For the text-containing cell, return its midpoint in [X, Y] coordinate format. 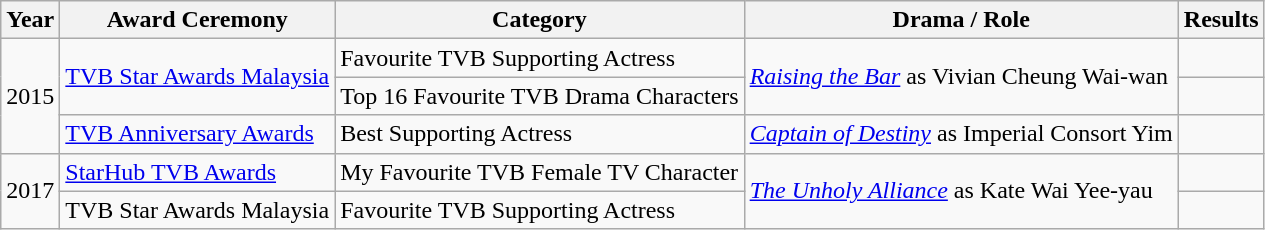
TVB Anniversary Awards [198, 134]
Raising the Bar as Vivian Cheung Wai-wan [961, 77]
Top 16 Favourite TVB Drama Characters [540, 96]
Award Ceremony [198, 20]
2015 [30, 96]
StarHub TVB Awards [198, 172]
Captain of Destiny as Imperial Consort Yim [961, 134]
Year [30, 20]
Drama / Role [961, 20]
Results [1221, 20]
2017 [30, 191]
My Favourite TVB Female TV Character [540, 172]
The Unholy Alliance as Kate Wai Yee-yau [961, 191]
Best Supporting Actress [540, 134]
Category [540, 20]
